Determine the (x, y) coordinate at the center of the cell enclosing the given text.  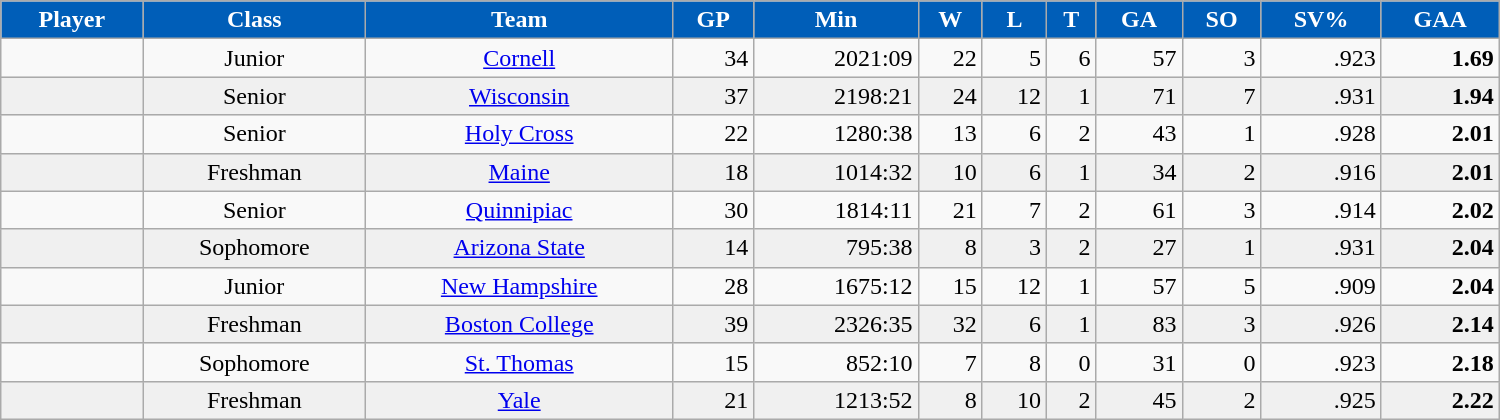
795:38 (836, 248)
Min (836, 20)
1814:11 (836, 210)
13 (950, 134)
39 (714, 324)
Maine (520, 172)
1014:32 (836, 172)
Arizona State (520, 248)
18 (714, 172)
27 (1139, 248)
2198:21 (836, 96)
W (950, 20)
Boston College (520, 324)
Player (72, 20)
1.94 (1440, 96)
.909 (1321, 286)
Wisconsin (520, 96)
24 (950, 96)
New Hampshire (520, 286)
2.02 (1440, 210)
2.14 (1440, 324)
Class (254, 20)
GAA (1440, 20)
GA (1139, 20)
SO (1222, 20)
Yale (520, 400)
2021:09 (836, 58)
43 (1139, 134)
SV% (1321, 20)
T (1071, 20)
St. Thomas (520, 362)
14 (714, 248)
1675:12 (836, 286)
71 (1139, 96)
L (1014, 20)
2.18 (1440, 362)
.928 (1321, 134)
1213:52 (836, 400)
GP (714, 20)
Holy Cross (520, 134)
45 (1139, 400)
1280:38 (836, 134)
32 (950, 324)
37 (714, 96)
28 (714, 286)
Team (520, 20)
2.22 (1440, 400)
2326:35 (836, 324)
61 (1139, 210)
.925 (1321, 400)
Quinnipiac (520, 210)
30 (714, 210)
.926 (1321, 324)
.916 (1321, 172)
31 (1139, 362)
.914 (1321, 210)
83 (1139, 324)
Cornell (520, 58)
1.69 (1440, 58)
852:10 (836, 362)
